Scan for the cell matching the given text and deliver its (x, y) coordinate at center. 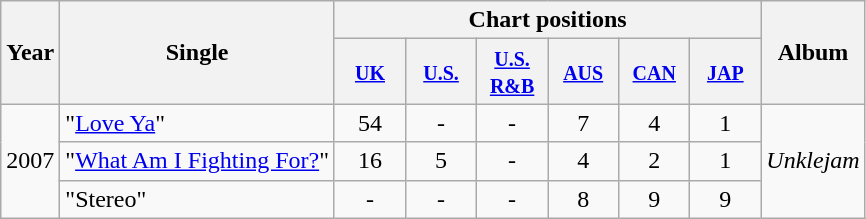
U.S. R&B (512, 72)
Year (30, 52)
Unklejam (813, 161)
"What Am I Fighting For?" (198, 161)
2007 (30, 161)
"Love Ya" (198, 123)
JAP (726, 72)
8 (584, 199)
16 (370, 161)
UK (370, 72)
5 (442, 161)
2 (654, 161)
Album (813, 52)
Chart positions (547, 20)
AUS (584, 72)
CAN (654, 72)
7 (584, 123)
Single (198, 52)
"Stereo" (198, 199)
U.S. (442, 72)
54 (370, 123)
